From the cell containing the given text, extract its center point as [x, y] coordinate. 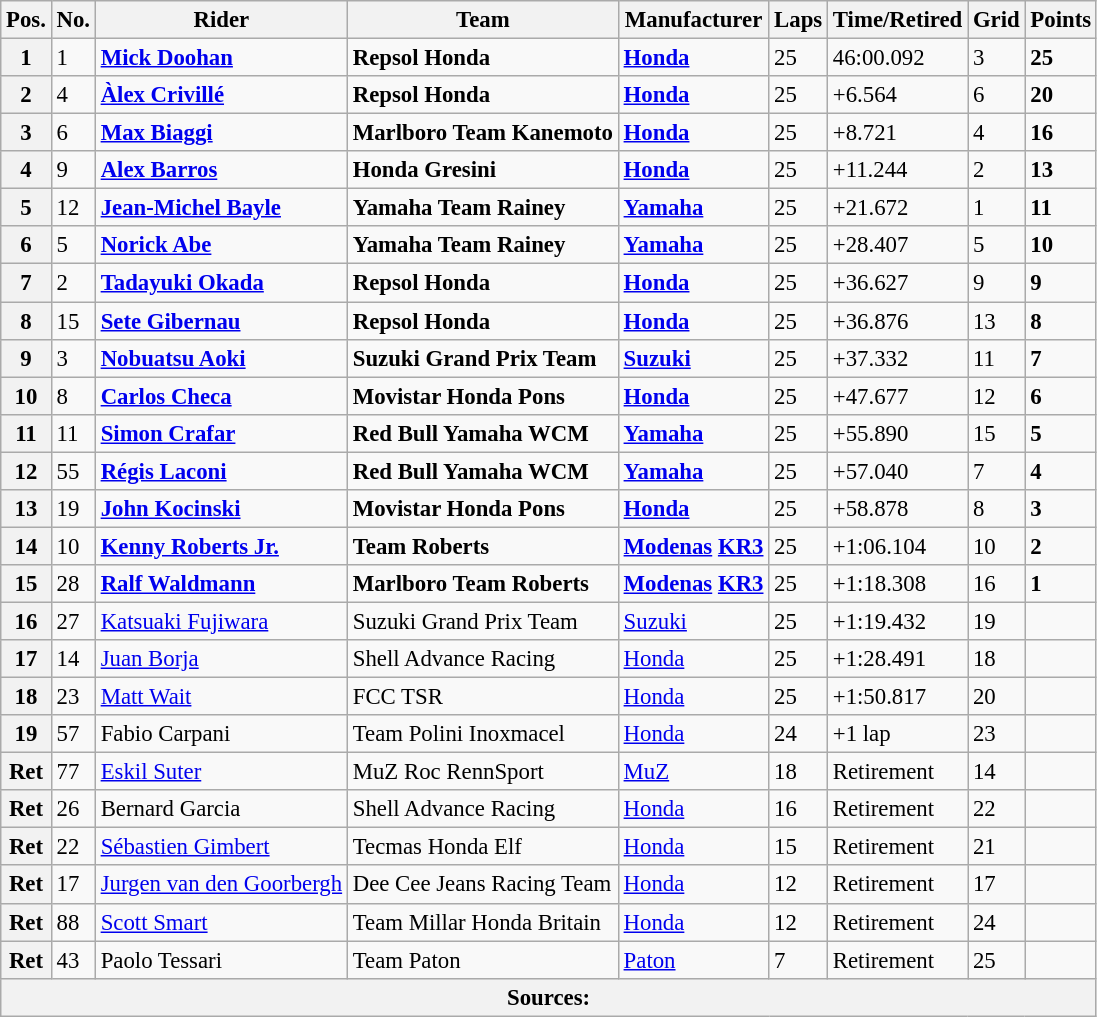
Carlos Checa [221, 396]
55 [73, 471]
+21.672 [898, 208]
Nobuatsu Aoki [221, 358]
+28.407 [898, 245]
Points [1060, 20]
Team [482, 20]
Kenny Roberts Jr. [221, 546]
43 [73, 960]
Time/Retired [898, 20]
Pos. [26, 20]
Régis Laconi [221, 471]
+1:28.491 [898, 659]
Matt Wait [221, 697]
+36.876 [898, 321]
Tadayuki Okada [221, 283]
Team Millar Honda Britain [482, 922]
Norick Abe [221, 245]
+6.564 [898, 95]
+11.244 [898, 170]
+1:19.432 [898, 621]
Tecmas Honda Elf [482, 847]
Jurgen van den Goorbergh [221, 885]
Sete Gibernau [221, 321]
Honda Gresini [482, 170]
Juan Borja [221, 659]
+1:50.817 [898, 697]
+58.878 [898, 509]
Team Polini Inoxmacel [482, 734]
Alex Barros [221, 170]
Ralf Waldmann [221, 584]
+55.890 [898, 433]
Sources: [549, 997]
Dee Cee Jeans Racing Team [482, 885]
+8.721 [898, 133]
Mick Doohan [221, 58]
Laps [798, 20]
Sébastien Gimbert [221, 847]
57 [73, 734]
+57.040 [898, 471]
Katsuaki Fujiwara [221, 621]
John Kocinski [221, 509]
No. [73, 20]
Scott Smart [221, 922]
FCC TSR [482, 697]
Fabio Carpani [221, 734]
+47.677 [898, 396]
77 [73, 772]
Bernard Garcia [221, 809]
46:00.092 [898, 58]
Paton [693, 960]
+1 lap [898, 734]
Manufacturer [693, 20]
Marlboro Team Roberts [482, 584]
26 [73, 809]
Max Biaggi [221, 133]
+1:06.104 [898, 546]
+37.332 [898, 358]
27 [73, 621]
Grid [996, 20]
Team Paton [482, 960]
+36.627 [898, 283]
28 [73, 584]
88 [73, 922]
Simon Crafar [221, 433]
Àlex Crivillé [221, 95]
MuZ Roc RennSport [482, 772]
Eskil Suter [221, 772]
Marlboro Team Kanemoto [482, 133]
21 [996, 847]
Paolo Tessari [221, 960]
+1:18.308 [898, 584]
MuZ [693, 772]
Jean-Michel Bayle [221, 208]
Rider [221, 20]
Team Roberts [482, 546]
